Extract the [X, Y] coordinate from the center of the cell holding the provided text.  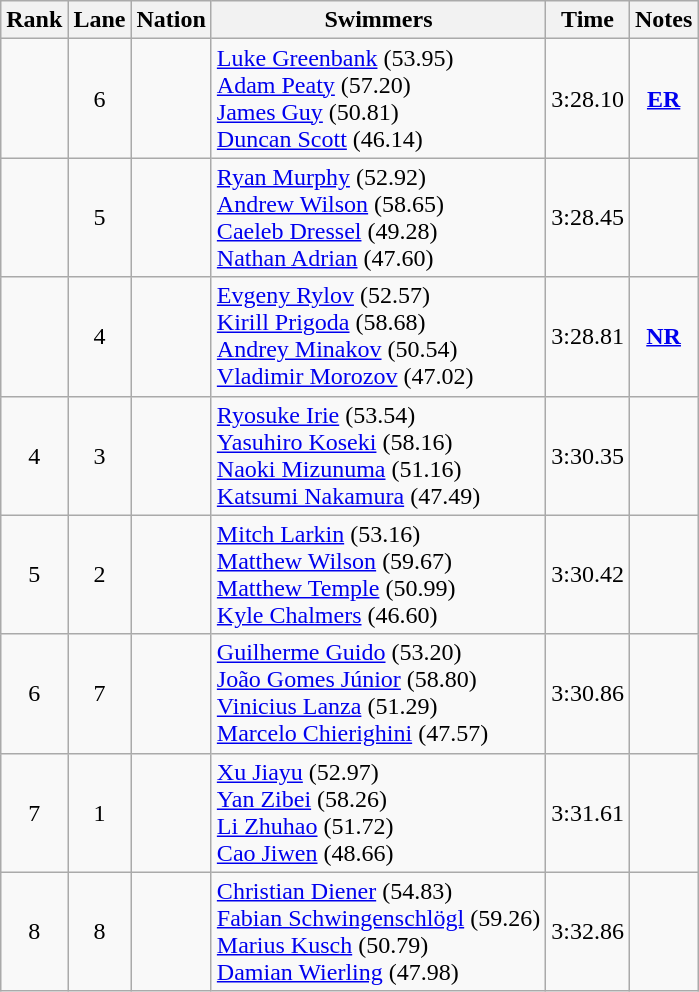
Guilherme Guido (53.20)João Gomes Júnior (58.80)Vinicius Lanza (51.29)Marcelo Chierighini (47.57) [378, 694]
3:30.35 [588, 456]
1 [100, 812]
Evgeny Rylov (52.57)Kirill Prigoda (58.68)Andrey Minakov (50.54)Vladimir Morozov (47.02) [378, 336]
Christian Diener (54.83)Fabian Schwingenschlögl (59.26)Marius Kusch (50.79)Damian Wierling (47.98) [378, 932]
3:30.42 [588, 574]
ER [663, 98]
Rank [34, 20]
3 [100, 456]
Time [588, 20]
Lane [100, 20]
Mitch Larkin (53.16)Matthew Wilson (59.67)Matthew Temple (50.99)Kyle Chalmers (46.60) [378, 574]
3:28.81 [588, 336]
3:28.45 [588, 218]
2 [100, 574]
3:28.10 [588, 98]
Xu Jiayu (52.97)Yan Zibei (58.26)Li Zhuhao (51.72)Cao Jiwen (48.66) [378, 812]
Ryan Murphy (52.92)Andrew Wilson (58.65)Caeleb Dressel (49.28)Nathan Adrian (47.60) [378, 218]
NR [663, 336]
Ryosuke Irie (53.54)Yasuhiro Koseki (58.16)Naoki Mizunuma (51.16)Katsumi Nakamura (47.49) [378, 456]
Nation [171, 20]
Notes [663, 20]
Luke Greenbank (53.95)Adam Peaty (57.20)James Guy (50.81)Duncan Scott (46.14) [378, 98]
Swimmers [378, 20]
3:30.86 [588, 694]
3:32.86 [588, 932]
3:31.61 [588, 812]
